For the text-containing cell, return its midpoint in [x, y] coordinate format. 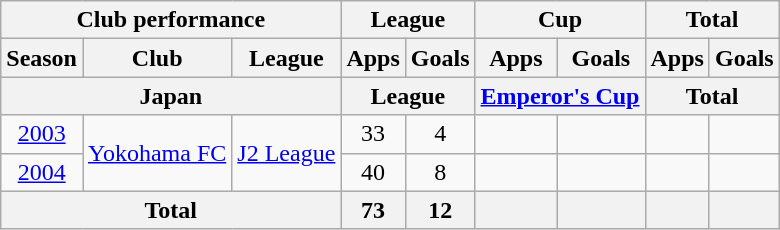
2003 [42, 134]
Cup [560, 20]
8 [440, 172]
12 [440, 210]
Season [42, 58]
2004 [42, 172]
4 [440, 134]
73 [373, 210]
Yokohama FC [156, 153]
Japan [171, 96]
J2 League [286, 153]
Club performance [171, 20]
33 [373, 134]
40 [373, 172]
Club [156, 58]
Emperor's Cup [560, 96]
